Detect which cell encompasses the target text, then output its (X, Y) center coordinate. 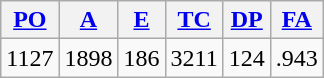
TC (194, 20)
124 (246, 58)
3211 (194, 58)
186 (142, 58)
DP (246, 20)
PO (30, 20)
A (88, 20)
1898 (88, 58)
E (142, 20)
1127 (30, 58)
FA (296, 20)
.943 (296, 58)
